Capture the cell that displays the provided text and extract its (x, y) central coordinate. 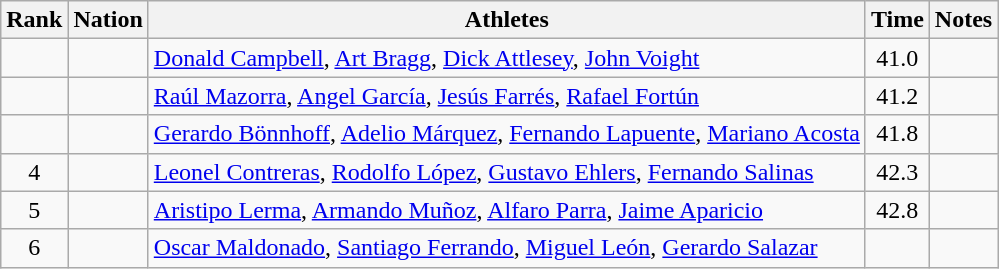
Rank (34, 20)
5 (34, 210)
4 (34, 172)
42.3 (897, 172)
42.8 (897, 210)
Aristipo Lerma, Armando Muñoz, Alfaro Parra, Jaime Aparicio (506, 210)
6 (34, 248)
Raúl Mazorra, Angel García, Jesús Farrés, Rafael Fortún (506, 96)
Gerardo Bönnhoff, Adelio Márquez, Fernando Lapuente, Mariano Acosta (506, 134)
41.0 (897, 58)
41.2 (897, 96)
Notes (963, 20)
Oscar Maldonado, Santiago Ferrando, Miguel León, Gerardo Salazar (506, 248)
Donald Campbell, Art Bragg, Dick Attlesey, John Voight (506, 58)
41.8 (897, 134)
Nation (108, 20)
Time (897, 20)
Athletes (506, 20)
Leonel Contreras, Rodolfo López, Gustavo Ehlers, Fernando Salinas (506, 172)
